Determine the (x, y) coordinate at the center of the cell enclosing the given text.  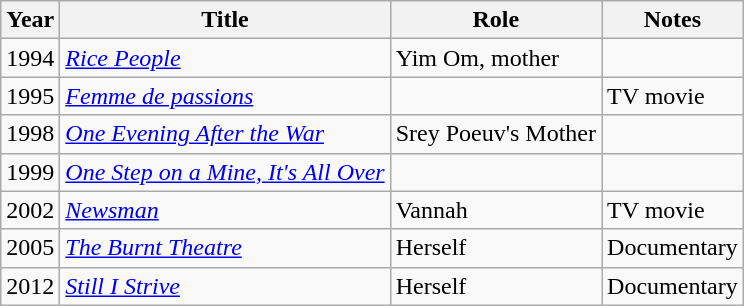
The Burnt Theatre (225, 248)
One Evening After the War (225, 134)
Srey Poeuv's Mother (496, 134)
Newsman (225, 210)
One Step on a Mine, It's All Over (225, 172)
Year (30, 20)
1999 (30, 172)
Rice People (225, 58)
1998 (30, 134)
Femme de passions (225, 96)
2005 (30, 248)
Still I Strive (225, 286)
Yim Om, mother (496, 58)
Notes (673, 20)
Vannah (496, 210)
Title (225, 20)
2012 (30, 286)
1995 (30, 96)
2002 (30, 210)
1994 (30, 58)
Role (496, 20)
